Output the (X, Y) coordinate of the center of the cell containing the given text.  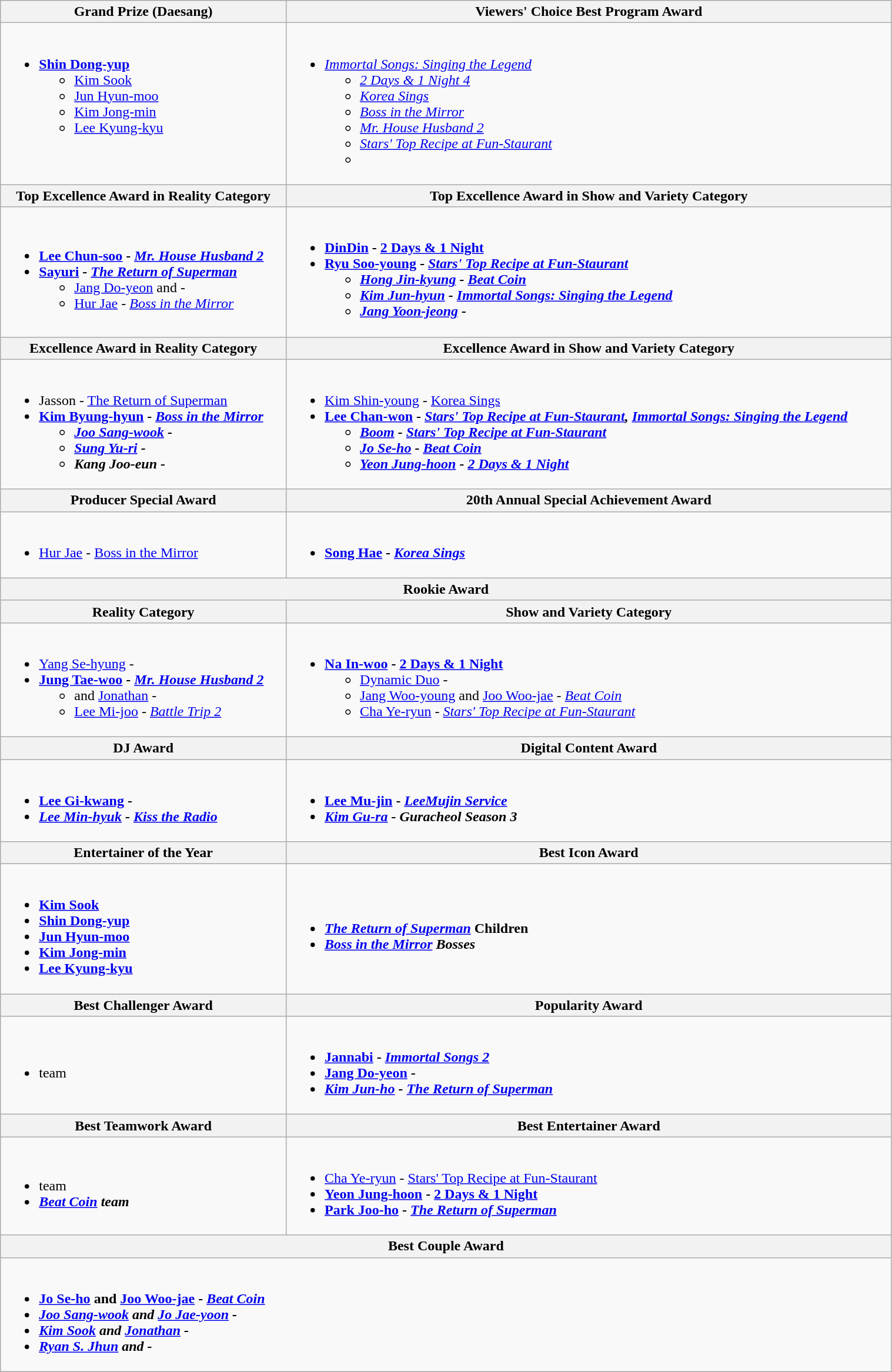
Jannabi - Immortal Songs 2Jang Do-yeon - Kim Jun-ho - The Return of Superman (589, 1065)
Top Excellence Award in Show and Variety Category (589, 196)
Entertainer of the Year (143, 853)
Song Hae - Korea Sings (589, 544)
teamBeat Coin team (143, 1186)
Rookie Award (446, 589)
Best Teamwork Award (143, 1126)
team (143, 1065)
Yang Se-hyung - Jung Tae-woo - Mr. House Husband 2 and Jonathan - Lee Mi-joo - Battle Trip 2 (143, 680)
Producer Special Award (143, 500)
Best Challenger Award (143, 1005)
Jo Se-ho and Joo Woo-jae - Beat CoinJoo Sang-wook and Jo Jae-yoon - Kim Sook and Jonathan - Ryan S. Jhun and - (446, 1314)
Best Entertainer Award (589, 1126)
The Return of Superman ChildrenBoss in the Mirror Bosses (589, 929)
20th Annual Special Achievement Award (589, 500)
Excellence Award in Reality Category (143, 348)
Show and Variety Category (589, 611)
Shin Dong-yupKim SookJun Hyun-mooKim Jong-minLee Kyung-kyu (143, 103)
DJ Award (143, 748)
Digital Content Award (589, 748)
Hur Jae - Boss in the Mirror (143, 544)
Excellence Award in Show and Variety Category (589, 348)
Jasson - The Return of SupermanKim Byung-hyun - Boss in the MirrorJoo Sang-wook - Sung Yu-ri - Kang Joo-eun - (143, 424)
Top Excellence Award in Reality Category (143, 196)
Best Couple Award (446, 1246)
Popularity Award (589, 1005)
Immortal Songs: Singing the Legend2 Days & 1 Night 4Korea SingsBoss in the MirrorMr. House Husband 2Stars' Top Recipe at Fun-Staurant (589, 103)
Grand Prize (Daesang) (143, 12)
Reality Category (143, 611)
Kim SookShin Dong-yupJun Hyun-mooKim Jong-minLee Kyung-kyu (143, 929)
Lee Gi-kwang - Lee Min-hyuk - Kiss the Radio (143, 801)
Best Icon Award (589, 853)
Lee Mu-jin - LeeMujin ServiceKim Gu-ra - Guracheol Season 3 (589, 801)
Na In-woo - 2 Days & 1 NightDynamic Duo - Jang Woo-young and Joo Woo-jae - Beat CoinCha Ye-ryun - Stars' Top Recipe at Fun-Staurant (589, 680)
Viewers' Choice Best Program Award (589, 12)
Lee Chun-soo - Mr. House Husband 2Sayuri - The Return of SupermanJang Do-yeon and - Hur Jae - Boss in the Mirror (143, 272)
Cha Ye-ryun - Stars' Top Recipe at Fun-StaurantYeon Jung-hoon - 2 Days & 1 NightPark Joo-ho - The Return of Superman (589, 1186)
